From the cell containing the given text, extract its center point as (x, y) coordinate. 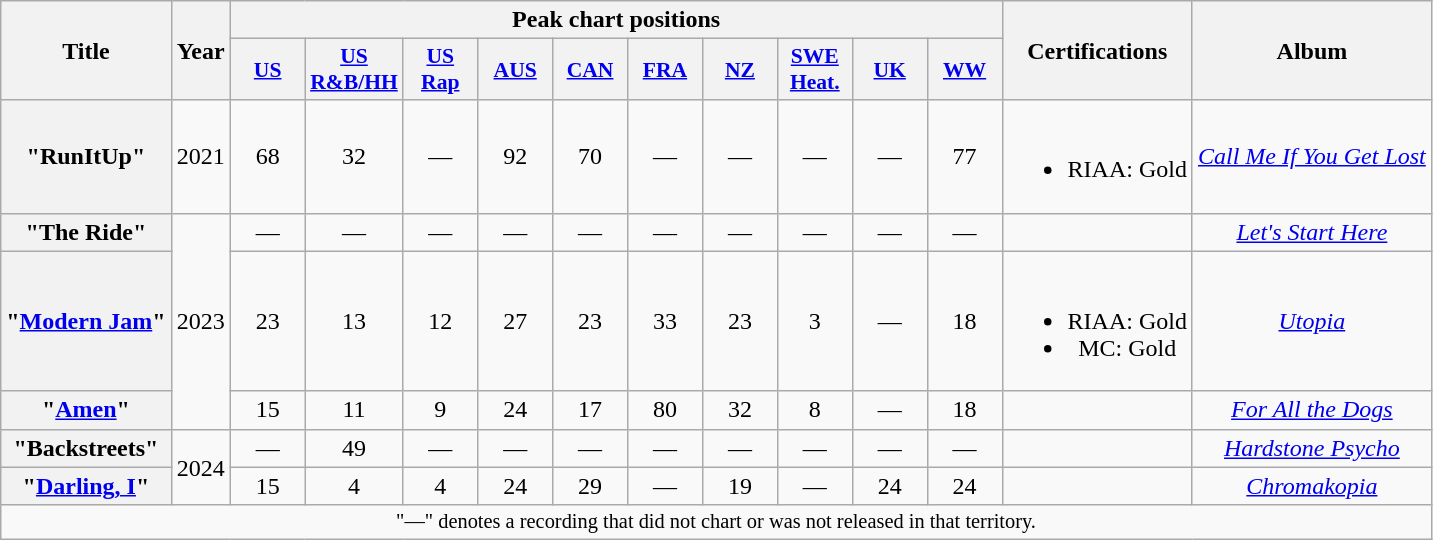
27 (516, 321)
2023 (200, 321)
17 (590, 410)
13 (354, 321)
RIAA: Gold (1097, 156)
FRA (666, 70)
3 (814, 321)
8 (814, 410)
33 (666, 321)
USRap (440, 70)
CAN (590, 70)
AUS (516, 70)
2024 (200, 467)
Peak chart positions (616, 20)
"Amen" (86, 410)
"RunItUp" (86, 156)
92 (516, 156)
NZ (740, 70)
Hardstone Psycho (1312, 448)
70 (590, 156)
"Modern Jam" (86, 321)
11 (354, 410)
Let's Start Here (1312, 232)
"The Ride" (86, 232)
Album (1312, 50)
Title (86, 50)
"Backstreets" (86, 448)
49 (354, 448)
68 (268, 156)
US (268, 70)
Year (200, 50)
SWEHeat. (814, 70)
9 (440, 410)
Call Me If You Get Lost (1312, 156)
For All the Dogs (1312, 410)
"Darling, I" (86, 486)
RIAA: GoldMC: Gold (1097, 321)
WW (964, 70)
12 (440, 321)
Chromakopia (1312, 486)
2021 (200, 156)
77 (964, 156)
Certifications (1097, 50)
USR&B/HH (354, 70)
Utopia (1312, 321)
UK (890, 70)
29 (590, 486)
80 (666, 410)
"—" denotes a recording that did not chart or was not released in that territory. (716, 522)
19 (740, 486)
